Return [X, Y] of the center of cell containing provided text 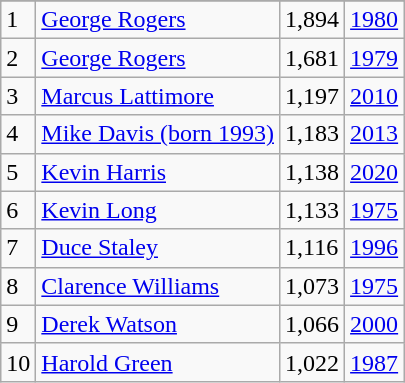
2010 [374, 96]
Derek Watson [158, 324]
Marcus Lattimore [158, 96]
Kevin Harris [158, 172]
4 [18, 134]
1,183 [312, 134]
9 [18, 324]
1,073 [312, 286]
10 [18, 362]
1 [18, 20]
Duce Staley [158, 248]
1,197 [312, 96]
1,022 [312, 362]
Harold Green [158, 362]
2 [18, 58]
1,133 [312, 210]
1979 [374, 58]
7 [18, 248]
2013 [374, 134]
1,116 [312, 248]
6 [18, 210]
1,066 [312, 324]
1996 [374, 248]
5 [18, 172]
1,894 [312, 20]
3 [18, 96]
Clarence Williams [158, 286]
1,138 [312, 172]
1,681 [312, 58]
Mike Davis (born 1993) [158, 134]
2020 [374, 172]
1980 [374, 20]
8 [18, 286]
Kevin Long [158, 210]
1987 [374, 362]
2000 [374, 324]
